From the cell containing the given text, extract its center point as (X, Y) coordinate. 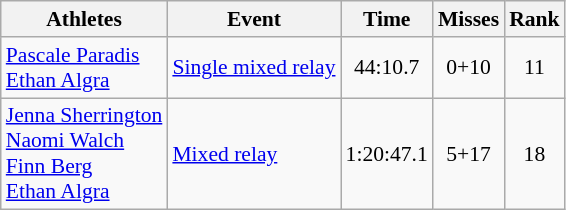
0+10 (468, 68)
Event (254, 19)
11 (534, 68)
Jenna SherringtonNaomi WalchFinn BergEthan Algra (84, 154)
Athletes (84, 19)
Misses (468, 19)
Time (387, 19)
Pascale ParadisEthan Algra (84, 68)
Rank (534, 19)
18 (534, 154)
Mixed relay (254, 154)
1:20:47.1 (387, 154)
5+17 (468, 154)
44:10.7 (387, 68)
Single mixed relay (254, 68)
